Extract the (x, y) coordinate from the center of the cell holding the provided text.  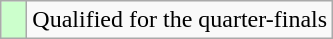
Qualified for the quarter-finals (180, 20)
